Extract the [X, Y] coordinate from the center of the cell holding the provided text.  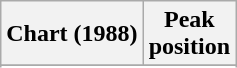
Peakposition [189, 34]
Chart (1988) [72, 34]
